Return [X, Y] of the center of cell containing provided text 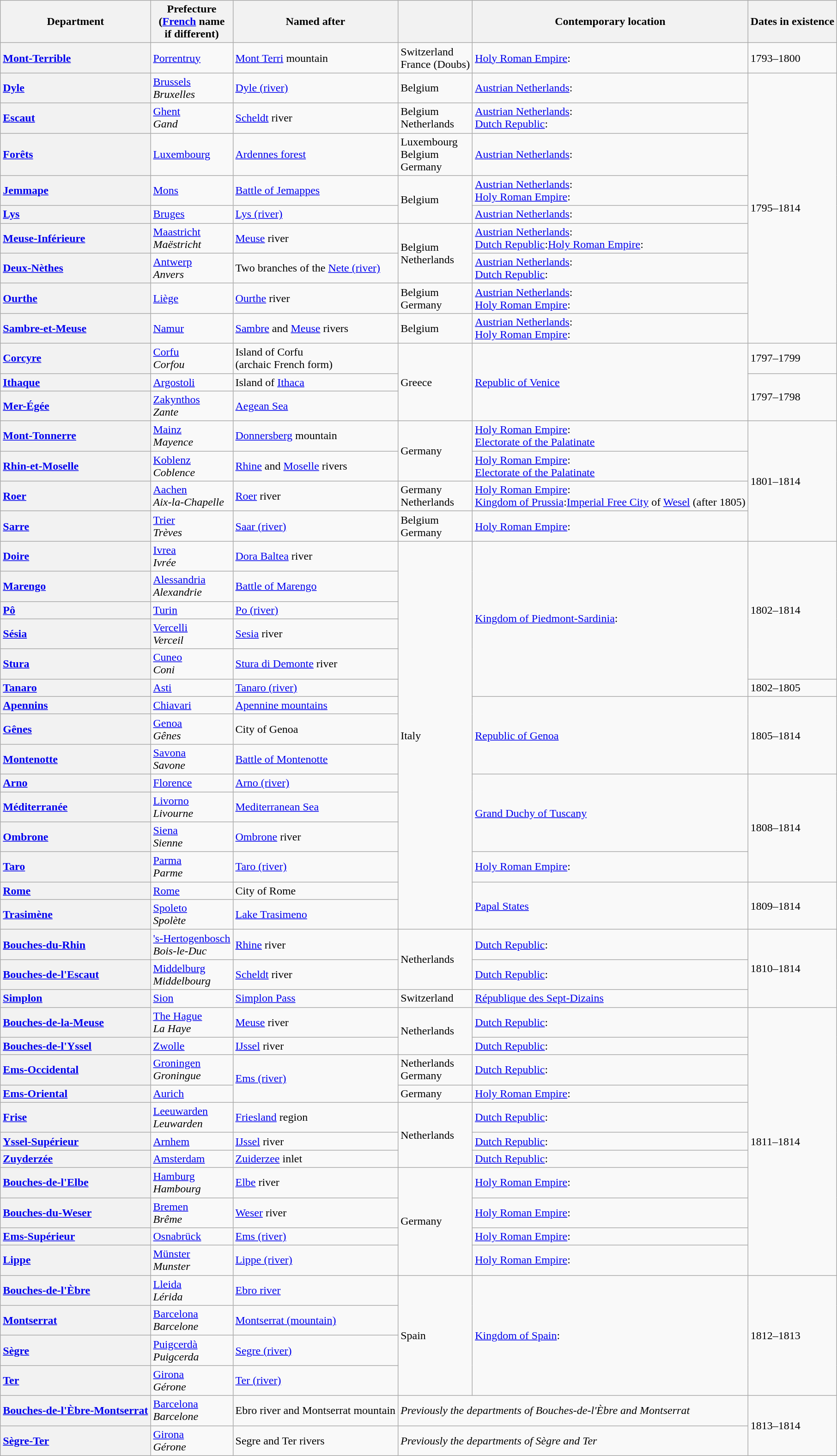
Corcyre [76, 358]
Ivrea Ivrée [192, 556]
GenoaGênes [192, 729]
Ems-Supérieur [76, 1237]
ParmaParme [192, 867]
Ebro river and Montserrat mountain [315, 1410]
Chiavari [192, 705]
Amsterdam [192, 1159]
Mont Terri mountain [315, 58]
Island of Corfu (archaic French form) [315, 358]
1813–1814 [792, 1426]
Maastricht Maëstricht [192, 238]
SpoletoSpolète [192, 914]
1812–1813 [792, 1335]
Zwolle [192, 1046]
ZakynthosZante [192, 406]
Donnersberg mountain [315, 436]
Ter [76, 1381]
Papal States [611, 906]
Republic of Venice [611, 382]
1802–1814 [792, 610]
Frise [76, 1118]
Arno [76, 783]
Simplon Pass [315, 998]
Arnhem [192, 1141]
1797–1799 [792, 358]
Gênes [76, 729]
Bouches-de-la-Meuse [76, 1022]
Lys (river) [315, 214]
Dates in existence [792, 22]
Friesland region [315, 1118]
Arno (river) [315, 783]
Asti [192, 688]
PuigcerdàPuigcerda [192, 1350]
Roer [76, 496]
City of Rome [315, 891]
Aegean Sea [315, 406]
Spain [435, 1335]
Taro [76, 867]
Aurich [192, 1094]
Battle of Marengo [315, 586]
Republic of Genoa [611, 735]
Sion [192, 998]
Dora Baltea river [315, 556]
Stura di Demonte river [315, 664]
AlessandriaAlexandrie [192, 586]
Battle of Jemappes [315, 190]
BremenBrême [192, 1213]
1801–1814 [792, 481]
1809–1814 [792, 906]
SienaSienne [192, 837]
Apennine mountains [315, 705]
Kingdom of Spain: [611, 1335]
MünsterMunster [192, 1261]
Ebro river [315, 1290]
Mer-Égée [76, 406]
Po (river) [315, 610]
GroningenGroningue [192, 1069]
Italy [435, 735]
Grand Duchy of Tuscany [611, 813]
Escaut [76, 118]
Sesia river [315, 634]
Two branches of the Nete (river) [315, 268]
1795–1814 [792, 208]
Liège [192, 298]
Namur [192, 328]
Simplon [76, 998]
City of Genoa [315, 729]
Ourthe [76, 298]
Yssel-Supérieur [76, 1141]
Ardennes forest [315, 154]
1811–1814 [792, 1142]
Antwerp Anvers [192, 268]
Ems-Oriental [76, 1094]
Austrian Netherlands:Dutch Republic:Holy Roman Empire: [611, 238]
Tanaro (river) [315, 688]
Montenotte [76, 759]
Trasimène [76, 914]
Elbe river [315, 1182]
Ithaque [76, 382]
's-HertogenboschBois-le-Duc [192, 945]
République des Sept-Dizains [611, 998]
Dyle (river) [315, 88]
Roer river [315, 496]
Lake Trasimeno [315, 914]
KoblenzCoblence [192, 466]
Prefecture(French name if different) [192, 22]
Hamburg Hambourg [192, 1182]
LivornoLivourne [192, 806]
Island of Ithaca [315, 382]
Forêts [76, 154]
Mont-Terrible [76, 58]
Department [76, 22]
Marengo [76, 586]
Contemporary location [611, 22]
Mons [192, 190]
Segre and Ter rivers [315, 1441]
Jemmape [76, 190]
Sambre and Meuse rivers [315, 328]
Mediterranean Sea [315, 806]
Lippe [76, 1261]
Turin [192, 610]
VercelliVerceil [192, 634]
Ourthe river [315, 298]
Argostoli [192, 382]
Florence [192, 783]
The HagueLa Haye [192, 1022]
Porrentruy [192, 58]
Meuse-Inférieure [76, 238]
Bouches-de-l'Escaut [76, 974]
Corfu Corfou [192, 358]
Ombrone [76, 837]
1810–1814 [792, 968]
Battle of Montenotte [315, 759]
LleidaLérida [192, 1290]
Bouches-de-l'Elbe [76, 1182]
Rhin-et-Moselle [76, 466]
LeeuwardenLeuwarden [192, 1118]
Sègre [76, 1350]
Pô [76, 610]
Lippe (river) [315, 1261]
Bouches-de-l'Èbre [76, 1290]
Sègre-Ter [76, 1441]
1797–1798 [792, 397]
Previously the departments of Bouches-de-l'Èbre and Montserrat [573, 1410]
MainzMayence [192, 436]
Zuyderzée [76, 1159]
Saar (river) [315, 526]
1808–1814 [792, 828]
Stura [76, 664]
Méditerranée [76, 806]
Holy Roman Empire:Kingdom of Prussia:Imperial Free City of Wesel (after 1805) [611, 496]
Apennins [76, 705]
Tanaro [76, 688]
SwitzerlandFrance (Doubs) [435, 58]
Segre (river) [315, 1350]
Lys [76, 214]
AachenAix-la-Chapelle [192, 496]
LuxembourgBelgiumGermany [435, 154]
Ems-Occidental [76, 1069]
Dyle [76, 88]
Previously the departments of Sègre and Ter [573, 1441]
Sésia [76, 634]
Osnabrück [192, 1237]
Montserrat (mountain) [315, 1321]
MiddelburgMiddelbourg [192, 974]
Bouches-du-Weser [76, 1213]
Named after [315, 22]
Greece [435, 382]
Kingdom of Piedmont-Sardinia: [611, 619]
1793–1800 [792, 58]
Taro (river) [315, 867]
1802–1805 [792, 688]
Ombrone river [315, 837]
GermanyNetherlands [435, 496]
Bouches-du-Rhin [76, 945]
Ghent Gand [192, 118]
Bouches-de-l'Yssel [76, 1046]
1805–1814 [792, 735]
Weser river [315, 1213]
CuneoConi [192, 664]
Bouches-de-l'Èbre-Montserrat [76, 1410]
Mont-Tonnerre [76, 436]
NetherlandsGermany [435, 1069]
SavonaSavone [192, 759]
Bruges [192, 214]
Rhine and Moselle rivers [315, 466]
Sambre-et-Meuse [76, 328]
Ter (river) [315, 1381]
Switzerland [435, 998]
Rhine river [315, 945]
Zuiderzee inlet [315, 1159]
Montserrat [76, 1321]
Luxembourg [192, 154]
TrierTrèves [192, 526]
BrusselsBruxelles [192, 88]
Doire [76, 556]
Deux-Nèthes [76, 268]
Sarre [76, 526]
